Find where the given text appears and provide that cell's center as (X, Y) coordinate. 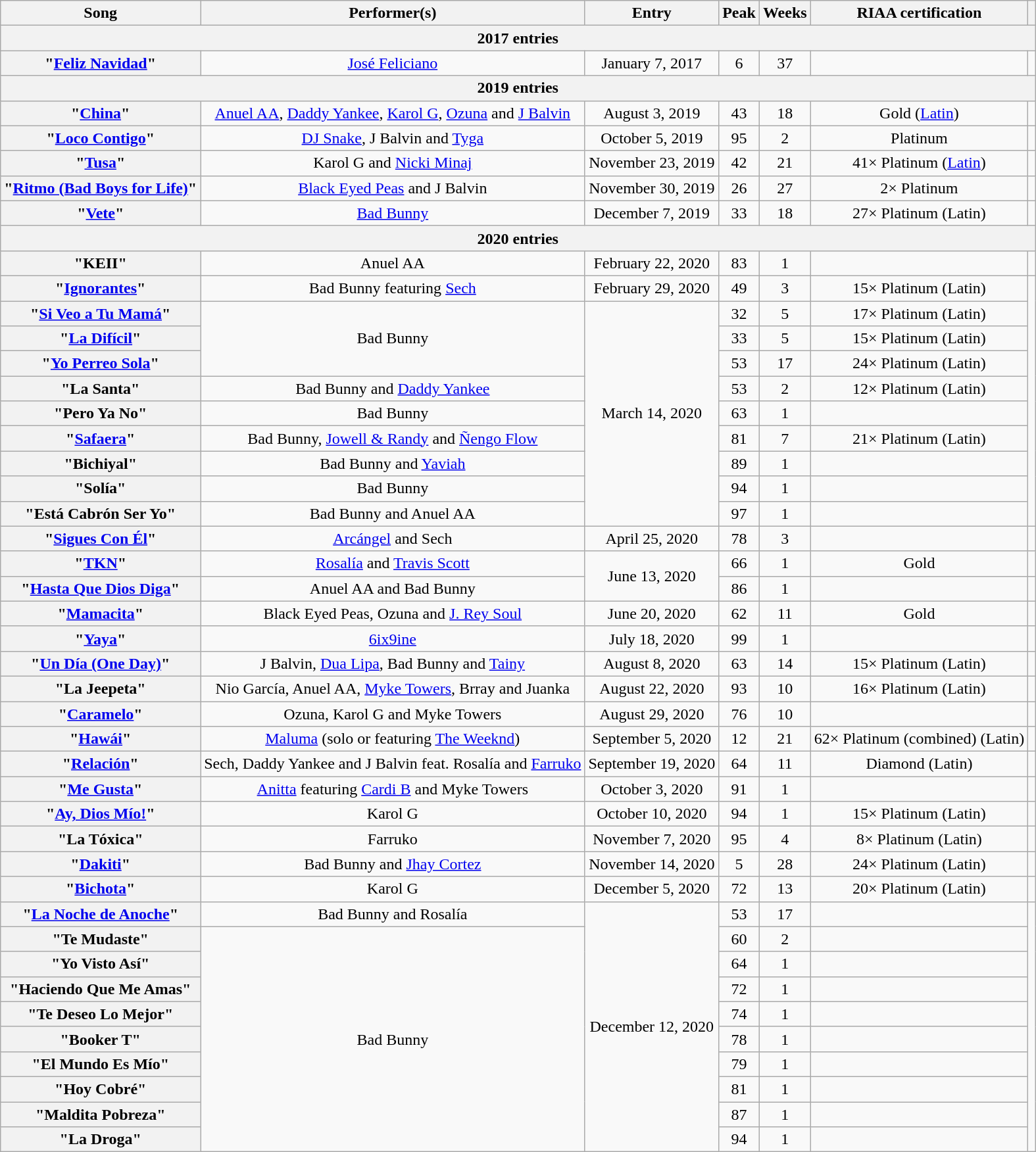
6ix9ine (393, 638)
97 (739, 514)
"Hoy Cobré" (101, 1089)
December 7, 2019 (652, 213)
December 12, 2020 (652, 1027)
"Solía" (101, 489)
66 (739, 564)
"La Droga" (101, 1140)
June 20, 2020 (652, 613)
January 7, 2017 (652, 63)
Anuel AA and Bad Bunny (393, 588)
August 22, 2020 (652, 688)
March 14, 2020 (652, 414)
"Ritmo (Bad Boys for Life)" (101, 188)
"La Difícil" (101, 339)
"Booker T" (101, 1039)
Entry (652, 13)
October 3, 2020 (652, 789)
"Sigues Con Él" (101, 539)
7 (785, 439)
2019 entries (518, 88)
Peak (739, 13)
"Ay, Dios Mío!" (101, 814)
Anuel AA (393, 263)
20× Platinum (Latin) (920, 889)
Diamond (Latin) (920, 764)
Bad Bunny and Rosalía (393, 914)
"Si Veo a Tu Mamá" (101, 314)
Weeks (785, 13)
"Está Cabrón Ser Yo" (101, 514)
"La Santa" (101, 389)
28 (785, 864)
Black Eyed Peas, Ozuna and J. Rey Soul (393, 613)
60 (739, 939)
"Mamacita" (101, 613)
DJ Snake, J Balvin and Tyga (393, 138)
12× Platinum (Latin) (920, 389)
August 3, 2019 (652, 113)
"Te Deseo Lo Mejor" (101, 1014)
"KEII" (101, 263)
Bad Bunny and Anuel AA (393, 514)
"Pero Ya No" (101, 414)
Gold (Latin) (920, 113)
"Feliz Navidad" (101, 63)
"TKN" (101, 564)
"China" (101, 113)
"Vete" (101, 213)
October 5, 2019 (652, 138)
13 (785, 889)
4 (785, 839)
26 (739, 188)
6 (739, 63)
"Haciendo Que Me Amas" (101, 989)
12 (739, 739)
37 (785, 63)
"La Noche de Anoche" (101, 914)
62 (739, 613)
41× Platinum (Latin) (920, 163)
"La Jeepeta" (101, 688)
April 25, 2020 (652, 539)
August 8, 2020 (652, 663)
42 (739, 163)
Black Eyed Peas and J Balvin (393, 188)
Rosalía and Travis Scott (393, 564)
"Bichiyal" (101, 464)
"Maldita Pobreza" (101, 1115)
"Hasta Que Dios Diga" (101, 588)
21× Platinum (Latin) (920, 439)
49 (739, 288)
"Yaya" (101, 638)
"Te Mudaste" (101, 939)
87 (739, 1115)
October 10, 2020 (652, 814)
Bad Bunny and Yaviah (393, 464)
"Un Día (One Day)" (101, 663)
November 7, 2020 (652, 839)
89 (739, 464)
Maluma (solo or featuring The Weeknd) (393, 739)
February 29, 2020 (652, 288)
Bad Bunny and Daddy Yankee (393, 389)
"El Mundo Es Mío" (101, 1064)
Ozuna, Karol G and Myke Towers (393, 713)
Anitta featuring Cardi B and Myke Towers (393, 789)
74 (739, 1014)
José Feliciano (393, 63)
July 18, 2020 (652, 638)
Bad Bunny and Jhay Cortez (393, 864)
Song (101, 13)
Platinum (920, 138)
February 22, 2020 (652, 263)
91 (739, 789)
Farruko (393, 839)
2020 entries (518, 238)
J Balvin, Dua Lipa, Bad Bunny and Tainy (393, 663)
86 (739, 588)
"Yo Perreo Sola" (101, 364)
Arcángel and Sech (393, 539)
"Safaera" (101, 439)
"Dakiti" (101, 864)
27 (785, 188)
16× Platinum (Latin) (920, 688)
83 (739, 263)
"Yo Visto Así" (101, 964)
"La Tóxica" (101, 839)
"Bichota" (101, 889)
"Tusa" (101, 163)
79 (739, 1064)
Sech, Daddy Yankee and J Balvin feat. Rosalía and Farruko (393, 764)
8× Platinum (Latin) (920, 839)
27× Platinum (Latin) (920, 213)
Bad Bunny, Jowell & Randy and Ñengo Flow (393, 439)
43 (739, 113)
August 29, 2020 (652, 713)
Bad Bunny featuring Sech (393, 288)
November 23, 2019 (652, 163)
"Caramelo" (101, 713)
"Me Gusta" (101, 789)
17× Platinum (Latin) (920, 314)
November 30, 2019 (652, 188)
November 14, 2020 (652, 864)
2× Platinum (920, 188)
"Hawái" (101, 739)
September 5, 2020 (652, 739)
"Ignorantes" (101, 288)
December 5, 2020 (652, 889)
Anuel AA, Daddy Yankee, Karol G, Ozuna and J Balvin (393, 113)
2017 entries (518, 38)
76 (739, 713)
Nio García, Anuel AA, Myke Towers, Brray and Juanka (393, 688)
RIAA certification (920, 13)
"Loco Contigo" (101, 138)
99 (739, 638)
Karol G and Nicki Minaj (393, 163)
Performer(s) (393, 13)
62× Platinum (combined) (Latin) (920, 739)
September 19, 2020 (652, 764)
14 (785, 663)
93 (739, 688)
"Relación" (101, 764)
32 (739, 314)
June 13, 2020 (652, 576)
